Identify which cell holds the provided text, then report its [X, Y] central coordinate. 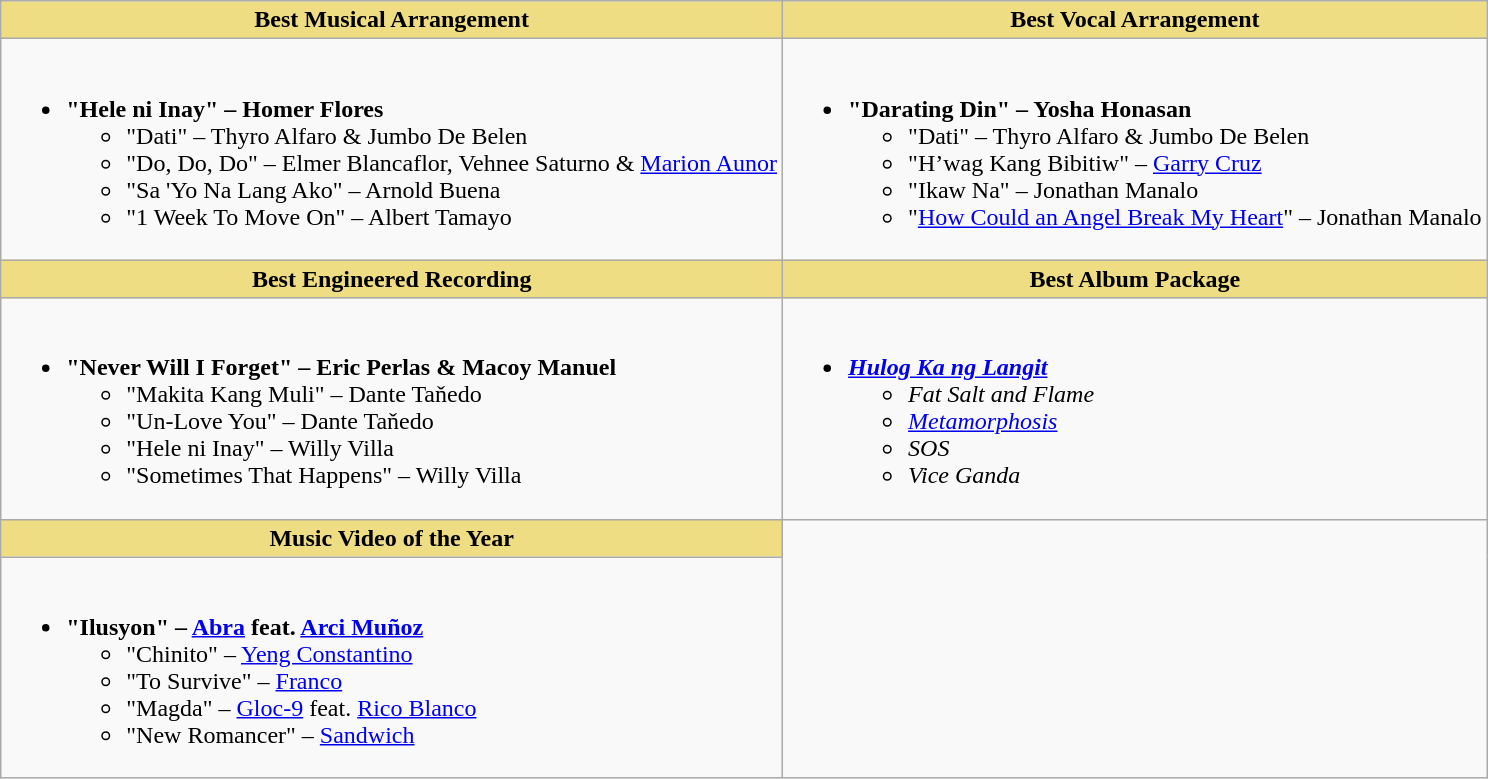
Best Engineered Recording [392, 279]
Best Album Package [1136, 279]
Hulog Ka ng LangitFat Salt and FlameMetamorphosisSOSVice Ganda [1136, 408]
"Ilusyon" – Abra feat. Arci Muñoz"Chinito" – Yeng Constantino"To Survive" – Franco"Magda" – Gloc-9 feat. Rico Blanco"New Romancer" – Sandwich [392, 668]
Best Vocal Arrangement [1136, 20]
Music Video of the Year [392, 538]
Best Musical Arrangement [392, 20]
